Provide the [X, Y] coordinate of the cell's center where the given text is located.  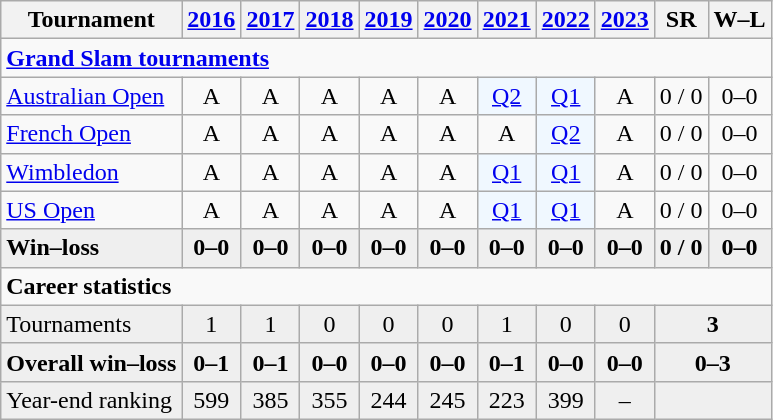
399 [566, 400]
US Open [92, 210]
599 [212, 400]
2018 [330, 20]
2021 [506, 20]
SR [681, 20]
385 [270, 400]
355 [330, 400]
French Open [92, 134]
2019 [388, 20]
W–L [740, 20]
2022 [566, 20]
2016 [212, 20]
Tournaments [92, 324]
Overall win–loss [92, 362]
Australian Open [92, 96]
Win–loss [92, 248]
223 [506, 400]
2023 [624, 20]
Tournament [92, 20]
Wimbledon [92, 172]
Year-end ranking [92, 400]
Career statistics [386, 286]
2017 [270, 20]
244 [388, 400]
3 [712, 324]
– [624, 400]
0–3 [712, 362]
2020 [448, 20]
245 [448, 400]
Grand Slam tournaments [386, 58]
